Locate the cell with the specified text and output its [X, Y] center coordinate. 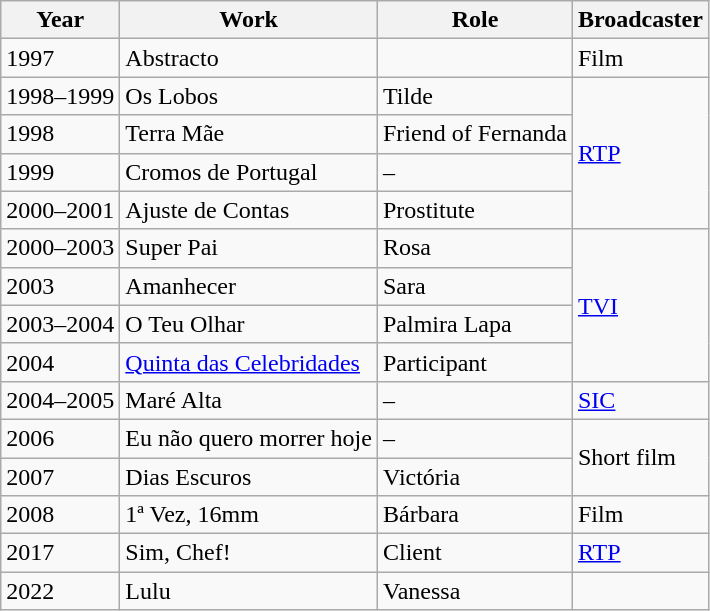
O Teu Olhar [249, 324]
Quinta das Celebridades [249, 362]
Sara [474, 286]
Tilde [474, 96]
Work [249, 20]
2007 [60, 477]
1998–1999 [60, 96]
Ajuste de Contas [249, 210]
2004–2005 [60, 400]
Maré Alta [249, 400]
Client [474, 553]
Participant [474, 362]
Victória [474, 477]
Broadcaster [640, 20]
Abstracto [249, 58]
1ª Vez, 16mm [249, 515]
Dias Escuros [249, 477]
2006 [60, 438]
2017 [60, 553]
Eu não quero morrer hoje [249, 438]
2003–2004 [60, 324]
Os Lobos [249, 96]
Short film [640, 457]
1997 [60, 58]
2004 [60, 362]
Palmira Lapa [474, 324]
1998 [60, 134]
Terra Mãe [249, 134]
Super Pai [249, 248]
Friend of Fernanda [474, 134]
Role [474, 20]
2003 [60, 286]
Prostitute [474, 210]
Amanhecer [249, 286]
TVI [640, 305]
2022 [60, 591]
Rosa [474, 248]
Bárbara [474, 515]
2000–2001 [60, 210]
Lulu [249, 591]
1999 [60, 172]
Cromos de Portugal [249, 172]
2000–2003 [60, 248]
2008 [60, 515]
Year [60, 20]
Sim, Chef! [249, 553]
SIC [640, 400]
Vanessa [474, 591]
